Locate the cell with the specified text and output its (x, y) center coordinate. 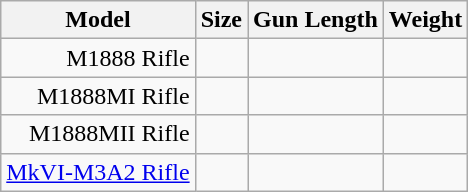
Size (221, 20)
MkVI-M3A2 Rifle (98, 172)
M1888MII Rifle (98, 134)
Gun Length (316, 20)
Model (98, 20)
M1888MI Rifle (98, 96)
M1888 Rifle (98, 58)
Weight (425, 20)
